Capture the cell that displays the provided text and extract its [X, Y] central coordinate. 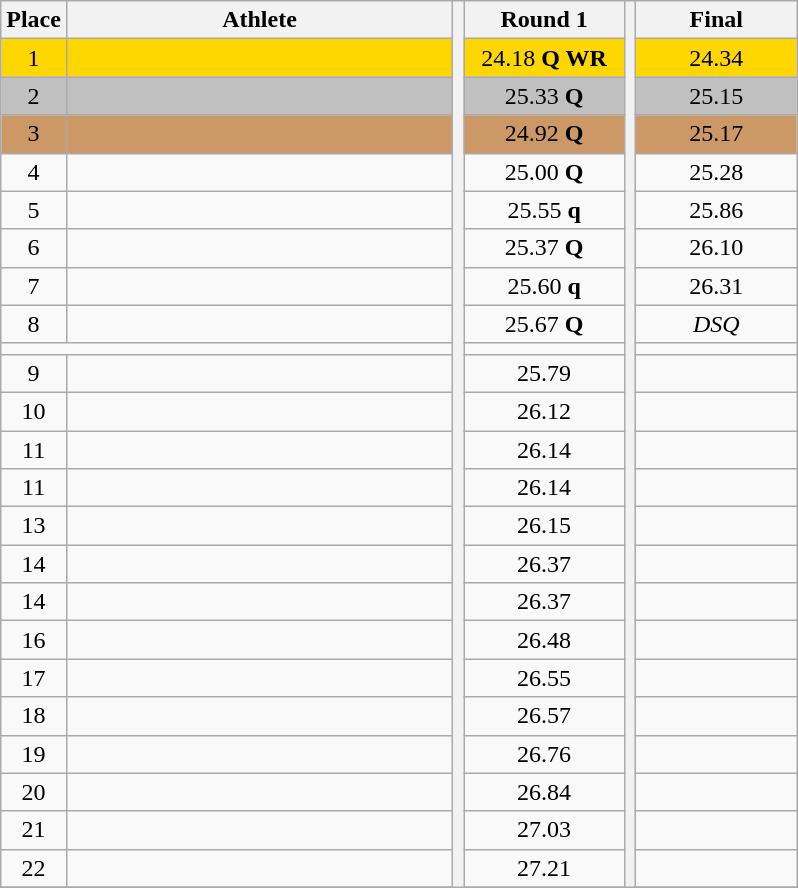
13 [34, 526]
25.60 q [544, 286]
9 [34, 373]
26.84 [544, 792]
25.67 Q [544, 324]
5 [34, 210]
26.48 [544, 640]
25.37 Q [544, 248]
26.10 [716, 248]
Round 1 [544, 20]
16 [34, 640]
26.31 [716, 286]
26.55 [544, 678]
26.57 [544, 716]
19 [34, 754]
24.34 [716, 58]
27.21 [544, 868]
21 [34, 830]
26.76 [544, 754]
Final [716, 20]
Athlete [259, 20]
8 [34, 324]
18 [34, 716]
DSQ [716, 324]
Place [34, 20]
22 [34, 868]
27.03 [544, 830]
26.12 [544, 411]
7 [34, 286]
24.18 Q WR [544, 58]
25.79 [544, 373]
3 [34, 134]
25.00 Q [544, 172]
2 [34, 96]
25.28 [716, 172]
1 [34, 58]
26.15 [544, 526]
4 [34, 172]
25.33 Q [544, 96]
20 [34, 792]
25.86 [716, 210]
6 [34, 248]
25.55 q [544, 210]
25.17 [716, 134]
17 [34, 678]
25.15 [716, 96]
24.92 Q [544, 134]
10 [34, 411]
